Detect which cell encompasses the target text, then output its [X, Y] center coordinate. 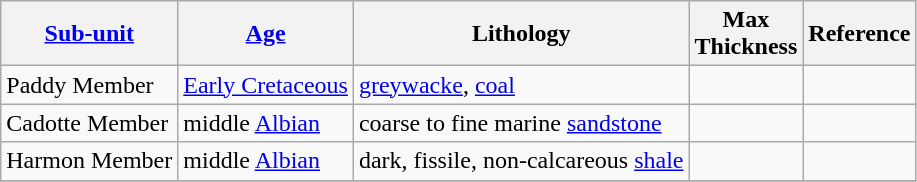
Lithology [521, 34]
Sub-unit [90, 34]
Reference [860, 34]
Cadotte Member [90, 123]
Paddy Member [90, 85]
Age [266, 34]
Early Cretaceous [266, 85]
coarse to fine marine sandstone [521, 123]
greywacke, coal [521, 85]
Harmon Member [90, 161]
dark, fissile, non-calcareous shale [521, 161]
MaxThickness [746, 34]
